Locate the cell with the specified text and output its [x, y] center coordinate. 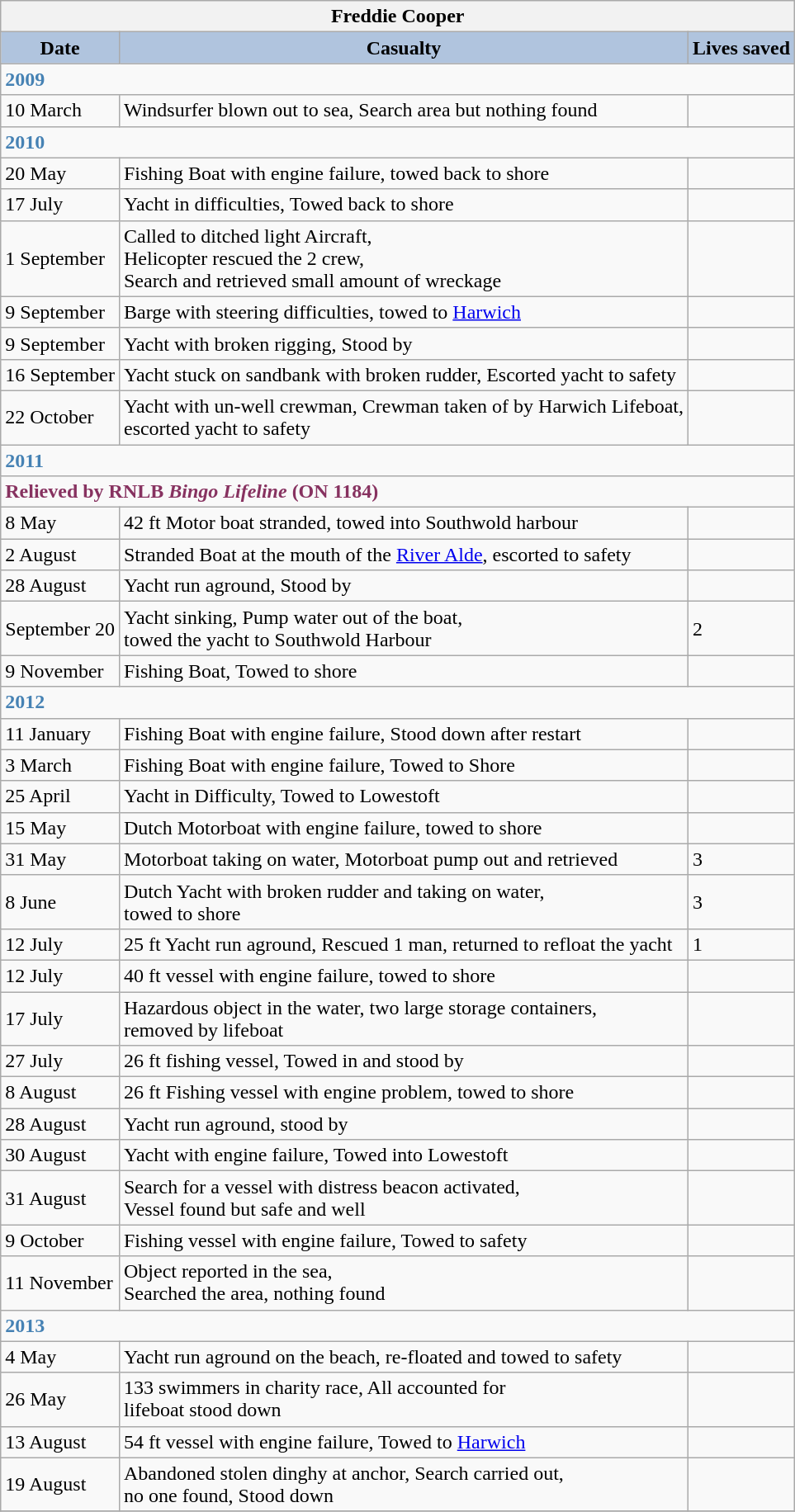
Abandoned stolen dinghy at anchor, Search carried out, no one found, Stood down [403, 1484]
30 August [60, 1155]
2011 [398, 460]
Date [60, 48]
42 ft Motor boat stranded, towed into Southwold harbour [403, 523]
2013 [398, 1325]
September 20 [60, 629]
31 August [60, 1198]
Yacht run aground, stood by [403, 1124]
Called to ditched light Aircraft, Helicopter rescued the 2 crew, Search and retrieved small amount of wreckage [403, 258]
Yacht in difficulties, Towed back to shore [403, 205]
25 April [60, 796]
Fishing Boat with engine failure, towed back to shore [403, 173]
2 August [60, 555]
Freddie Cooper [398, 17]
Barge with steering difficulties, towed to Harwich [403, 312]
Yacht with un-well crewman, Crewman taken of by Harwich Lifeboat, escorted yacht to safety [403, 418]
1 [741, 944]
2 [741, 629]
Yacht with broken rigging, Stood by [403, 343]
Lives saved [741, 48]
3 March [60, 765]
25 ft Yacht run aground, Rescued 1 man, returned to refloat the yacht [403, 944]
Fishing Boat with engine failure, Towed to Shore [403, 765]
8 June [60, 901]
27 July [60, 1061]
31 May [60, 859]
15 May [60, 828]
Search for a vessel with distress beacon activated, Vessel found but safe and well [403, 1198]
16 September [60, 375]
Yacht stuck on sandbank with broken rudder, Escorted yacht to safety [403, 375]
40 ft vessel with engine failure, towed to shore [403, 976]
Yacht sinking, Pump water out of the boat, towed the yacht to Southwold Harbour [403, 629]
Windsurfer blown out to sea, Search area but nothing found [403, 111]
26 ft Fishing vessel with engine problem, towed to shore [403, 1093]
Fishing Boat with engine failure, Stood down after restart [403, 734]
26 May [60, 1400]
2010 [398, 142]
Motorboat taking on water, Motorboat pump out and retrieved [403, 859]
9 November [60, 671]
8 May [60, 523]
Casualty [403, 48]
Yacht run aground, Stood by [403, 586]
22 October [60, 418]
8 August [60, 1093]
Yacht run aground on the beach, re-floated and towed to safety [403, 1357]
54 ft vessel with engine failure, Towed to Harwich [403, 1442]
2009 [398, 79]
Object reported in the sea, Searched the area, nothing found [403, 1283]
Fishing vessel with engine failure, Towed to safety [403, 1240]
4 May [60, 1357]
9 October [60, 1240]
1 September [60, 258]
20 May [60, 173]
11 November [60, 1283]
133 swimmers in charity race, All accounted for lifeboat stood down [403, 1400]
Relieved by RNLB Bingo Lifeline (ON 1184) [398, 492]
Dutch Motorboat with engine failure, towed to shore [403, 828]
13 August [60, 1442]
Fishing Boat, Towed to shore [403, 671]
Hazardous object in the water, two large storage containers,removed by lifeboat [403, 1018]
Yacht in Difficulty, Towed to Lowestoft [403, 796]
26 ft fishing vessel, Towed in and stood by [403, 1061]
10 March [60, 111]
Stranded Boat at the mouth of the River Alde, escorted to safety [403, 555]
11 January [60, 734]
Yacht with engine failure, Towed into Lowestoft [403, 1155]
19 August [60, 1484]
Dutch Yacht with broken rudder and taking on water, towed to shore [403, 901]
2012 [398, 702]
